Pinpoint the cell where the given text exists, returning its (X, Y) midpoint coordinate. 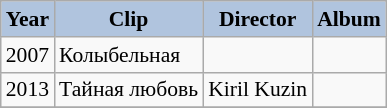
2013 (28, 90)
Clip (128, 19)
Kiril Kuzin (258, 90)
Колыбельная (128, 55)
Director (258, 19)
2007 (28, 55)
Year (28, 19)
Album (349, 19)
Тайная любовь (128, 90)
